Extract the (X, Y) coordinate from the center of the cell holding the provided text.  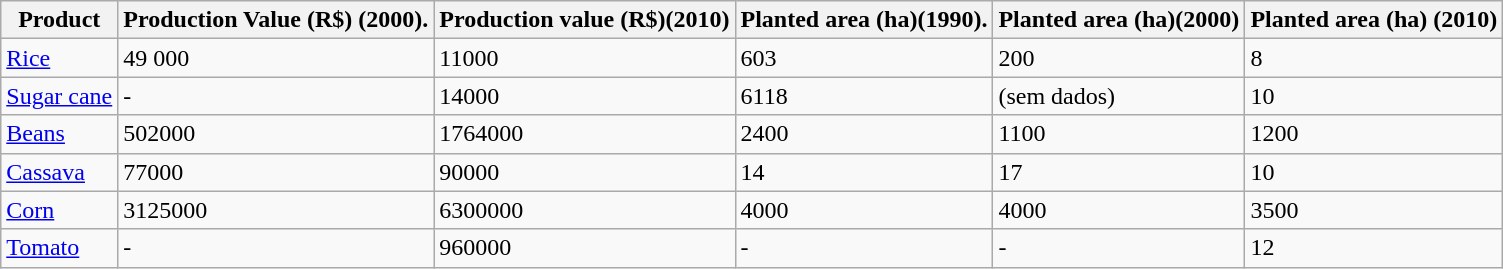
1764000 (584, 134)
Beans (60, 134)
3500 (1374, 210)
11000 (584, 58)
Production value (R$)(2010) (584, 20)
Production Value (R$) (2000). (276, 20)
Rice (60, 58)
2400 (864, 134)
603 (864, 58)
1200 (1374, 134)
49 000 (276, 58)
Corn (60, 210)
502000 (276, 134)
77000 (276, 172)
Planted area (ha)(2000) (1119, 20)
6118 (864, 96)
Planted area (ha)(1990). (864, 20)
6300000 (584, 210)
Planted area (ha) (2010) (1374, 20)
14 (864, 172)
90000 (584, 172)
Tomato (60, 248)
3125000 (276, 210)
Product (60, 20)
200 (1119, 58)
8 (1374, 58)
14000 (584, 96)
960000 (584, 248)
Cassava (60, 172)
17 (1119, 172)
Sugar cane (60, 96)
(sem dados) (1119, 96)
12 (1374, 248)
1100 (1119, 134)
